From the cell containing the given text, extract its center point as (X, Y) coordinate. 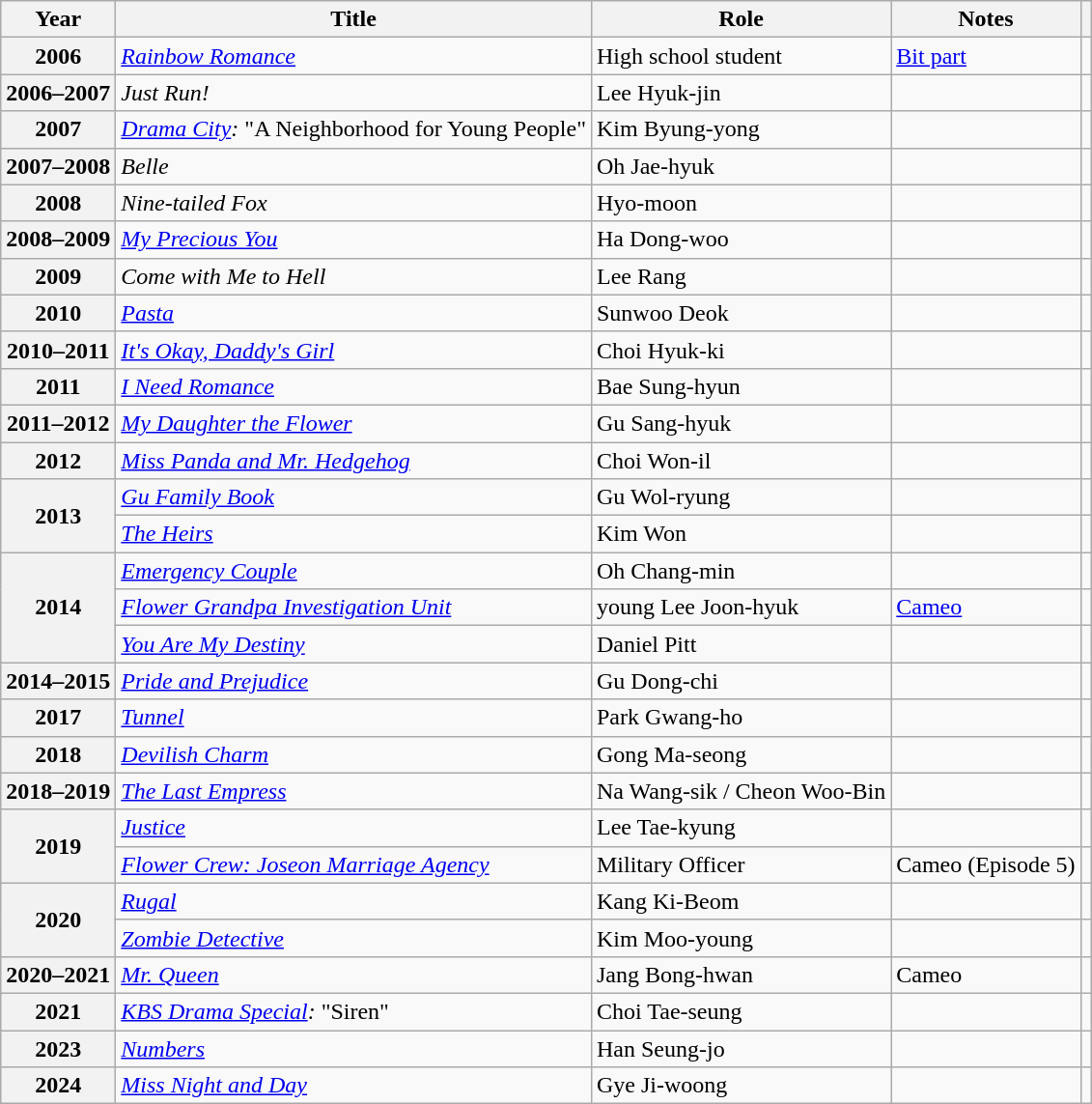
Ha Dong-woo (741, 240)
2009 (58, 276)
High school student (741, 56)
Gong Ma-seong (741, 754)
2008–2009 (58, 240)
Jang Bong-hwan (741, 975)
2011 (58, 386)
2006–2007 (58, 93)
Flower Crew: Joseon Marriage Agency (353, 864)
Oh Chang-min (741, 571)
Bit part (986, 56)
Pride and Prejudice (353, 681)
Justice (353, 828)
Kang Ki-Beom (741, 901)
Gu Wol-ryung (741, 497)
2020 (58, 920)
2008 (58, 203)
Numbers (353, 1048)
2010 (58, 313)
Notes (986, 19)
2018 (58, 754)
Mr. Queen (353, 975)
Tunnel (353, 718)
2014–2015 (58, 681)
2010–2011 (58, 350)
Hyo-moon (741, 203)
Han Seung-jo (741, 1048)
Rugal (353, 901)
Kim Won (741, 534)
2021 (58, 1011)
Gu Sang-hyuk (741, 423)
2023 (58, 1048)
Rainbow Romance (353, 56)
Zombie Detective (353, 938)
2014 (58, 608)
2024 (58, 1086)
Daniel Pitt (741, 644)
Cameo (Episode 5) (986, 864)
Gye Ji-woong (741, 1086)
Na Wang-sik / Cheon Woo-Bin (741, 791)
2011–2012 (58, 423)
I Need Romance (353, 386)
Bae Sung-hyun (741, 386)
2007–2008 (58, 166)
young Lee Joon-hyuk (741, 608)
Choi Hyuk-ki (741, 350)
Gu Family Book (353, 497)
It's Okay, Daddy's Girl (353, 350)
Military Officer (741, 864)
Emergency Couple (353, 571)
Come with Me to Hell (353, 276)
You Are My Destiny (353, 644)
2020–2021 (58, 975)
Miss Panda and Mr. Hedgehog (353, 461)
Flower Grandpa Investigation Unit (353, 608)
2019 (58, 846)
2012 (58, 461)
Sunwoo Deok (741, 313)
Choi Won-il (741, 461)
2013 (58, 516)
Miss Night and Day (353, 1086)
2018–2019 (58, 791)
Gu Dong-chi (741, 681)
My Precious You (353, 240)
Park Gwang-ho (741, 718)
2007 (58, 129)
Just Run! (353, 93)
Nine-tailed Fox (353, 203)
Lee Hyuk-jin (741, 93)
Role (741, 19)
The Heirs (353, 534)
Lee Rang (741, 276)
2017 (58, 718)
Kim Byung-yong (741, 129)
Belle (353, 166)
2006 (58, 56)
KBS Drama Special: "Siren" (353, 1011)
Pasta (353, 313)
Kim Moo-young (741, 938)
The Last Empress (353, 791)
Lee Tae-kyung (741, 828)
Year (58, 19)
Devilish Charm (353, 754)
Drama City: "A Neighborhood for Young People" (353, 129)
Choi Tae-seung (741, 1011)
Title (353, 19)
Oh Jae-hyuk (741, 166)
My Daughter the Flower (353, 423)
